Capture the cell that displays the provided text and extract its (X, Y) central coordinate. 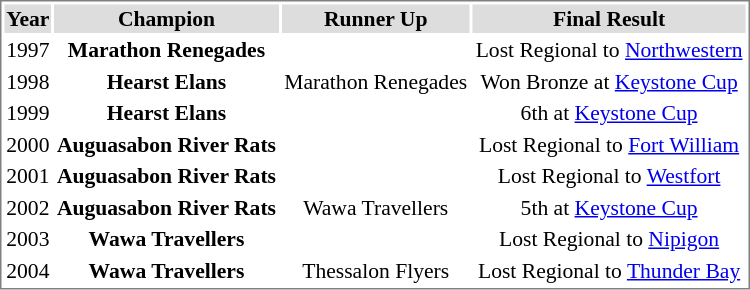
Lost Regional to Fort William (610, 144)
5th at Keystone Cup (610, 208)
1997 (28, 50)
2002 (28, 208)
2004 (28, 270)
Thessalon Flyers (376, 270)
Lost Regional to Northwestern (610, 50)
2000 (28, 144)
Champion (166, 18)
Lost Regional to Nipigon (610, 239)
Won Bronze at Keystone Cup (610, 82)
Lost Regional to Westfort (610, 176)
1999 (28, 113)
Year (28, 18)
Final Result (610, 18)
1998 (28, 82)
2003 (28, 239)
Lost Regional to Thunder Bay (610, 270)
Runner Up (376, 18)
6th at Keystone Cup (610, 113)
2001 (28, 176)
